Pinpoint the cell where the given text exists, returning its [x, y] midpoint coordinate. 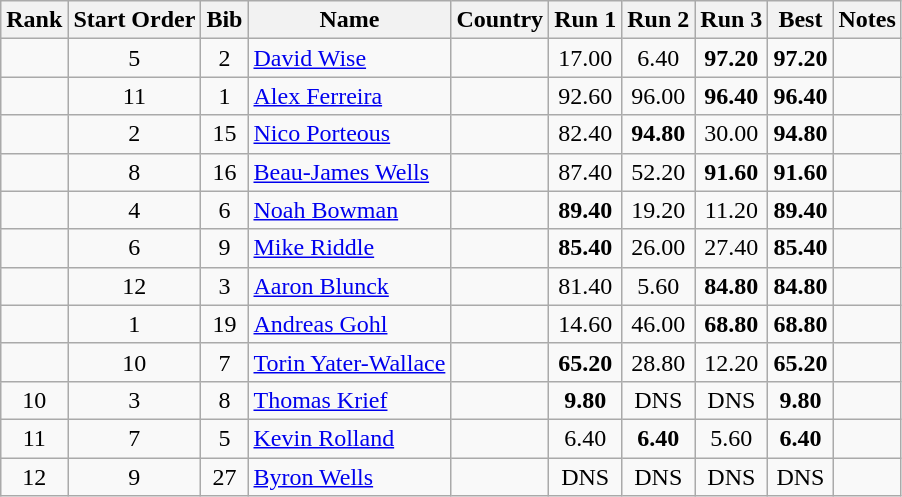
Thomas Krief [350, 400]
Bib [224, 20]
82.40 [586, 134]
96.00 [658, 96]
27.40 [732, 248]
Alex Ferreira [350, 96]
David Wise [350, 58]
Notes [867, 20]
Run 3 [732, 20]
Andreas Gohl [350, 324]
Nico Porteous [350, 134]
87.40 [586, 172]
Aaron Blunck [350, 286]
30.00 [732, 134]
Run 1 [586, 20]
4 [134, 210]
Best [800, 20]
16 [224, 172]
15 [224, 134]
19 [224, 324]
Name [350, 20]
Torin Yater-Wallace [350, 362]
27 [224, 477]
Rank [34, 20]
Beau-James Wells [350, 172]
28.80 [658, 362]
52.20 [658, 172]
Start Order [134, 20]
19.20 [658, 210]
Run 2 [658, 20]
Byron Wells [350, 477]
14.60 [586, 324]
Kevin Rolland [350, 438]
12.20 [732, 362]
Country [500, 20]
92.60 [586, 96]
81.40 [586, 286]
17.00 [586, 58]
46.00 [658, 324]
11.20 [732, 210]
Mike Riddle [350, 248]
Noah Bowman [350, 210]
26.00 [658, 248]
